Pinpoint the cell where the given text exists, returning its [X, Y] midpoint coordinate. 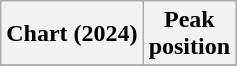
Chart (2024) [72, 34]
Peakposition [189, 34]
